Search for the cell housing the specified text and yield its (X, Y) center coordinate. 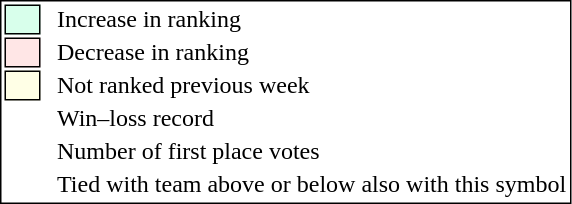
Number of first place votes (312, 151)
Not ranked previous week (312, 85)
Tied with team above or below also with this symbol (312, 185)
Decrease in ranking (312, 53)
Increase in ranking (312, 19)
Win–loss record (312, 119)
